Determine the [x, y] coordinate at the center of the cell enclosing the given text.  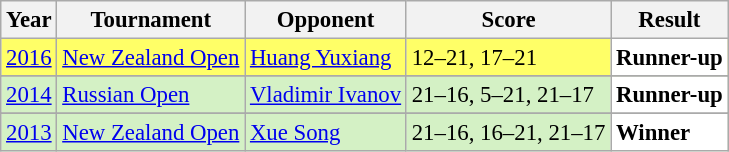
Score [508, 20]
2014 [29, 95]
Result [670, 20]
2013 [29, 133]
Opponent [326, 20]
Tournament [151, 20]
Russian Open [151, 95]
Year [29, 20]
2016 [29, 58]
Vladimir Ivanov [326, 95]
Xue Song [326, 133]
Winner [670, 133]
Huang Yuxiang [326, 58]
21–16, 16–21, 21–17 [508, 133]
21–16, 5–21, 21–17 [508, 95]
12–21, 17–21 [508, 58]
